Identify which cell holds the provided text, then report its [x, y] central coordinate. 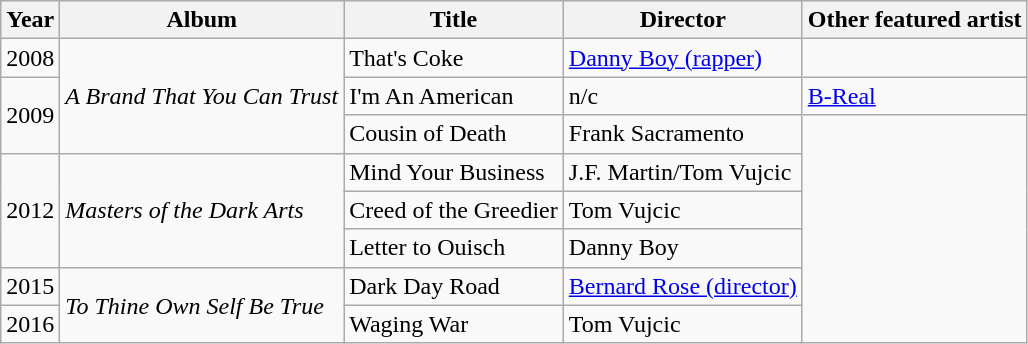
That's Coke [454, 58]
2015 [30, 286]
Director [682, 20]
Bernard Rose (director) [682, 286]
A Brand That You Can Trust [202, 96]
J.F. Martin/Tom Vujcic [682, 172]
Dark Day Road [454, 286]
2009 [30, 115]
To Thine Own Self Be True [202, 305]
I'm An American [454, 96]
Frank Sacramento [682, 134]
Waging War [454, 324]
Danny Boy [682, 248]
2016 [30, 324]
Mind Your Business [454, 172]
Title [454, 20]
Masters of the Dark Arts [202, 210]
Year [30, 20]
n/c [682, 96]
Album [202, 20]
Creed of the Greedier [454, 210]
Danny Boy (rapper) [682, 58]
B-Real [914, 96]
Cousin of Death [454, 134]
2012 [30, 210]
2008 [30, 58]
Other featured artist [914, 20]
Letter to Ouisch [454, 248]
